Locate the cell with the specified text and output its (x, y) center coordinate. 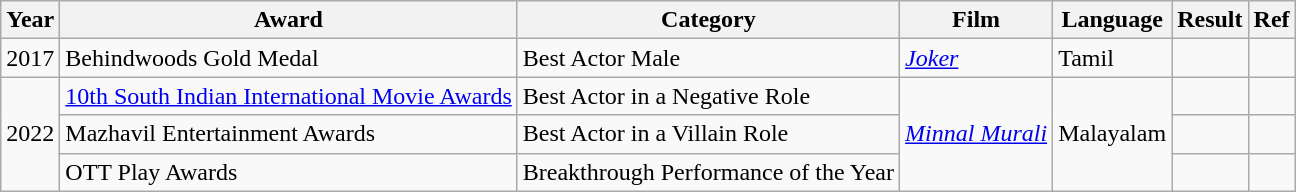
Best Actor in a Negative Role (708, 96)
Category (708, 20)
Ref (1272, 20)
2017 (30, 58)
Breakthrough Performance of the Year (708, 172)
Result (1210, 20)
Tamil (1112, 58)
Language (1112, 20)
Minnal Murali (976, 134)
Award (288, 20)
Year (30, 20)
OTT Play Awards (288, 172)
Film (976, 20)
Best Actor in a Villain Role (708, 134)
Behindwoods Gold Medal (288, 58)
Joker (976, 58)
Mazhavil Entertainment Awards (288, 134)
Malayalam (1112, 134)
Best Actor Male (708, 58)
2022 (30, 134)
10th South Indian International Movie Awards (288, 96)
